Provide the [X, Y] coordinate of the cell's center where the given text is located.  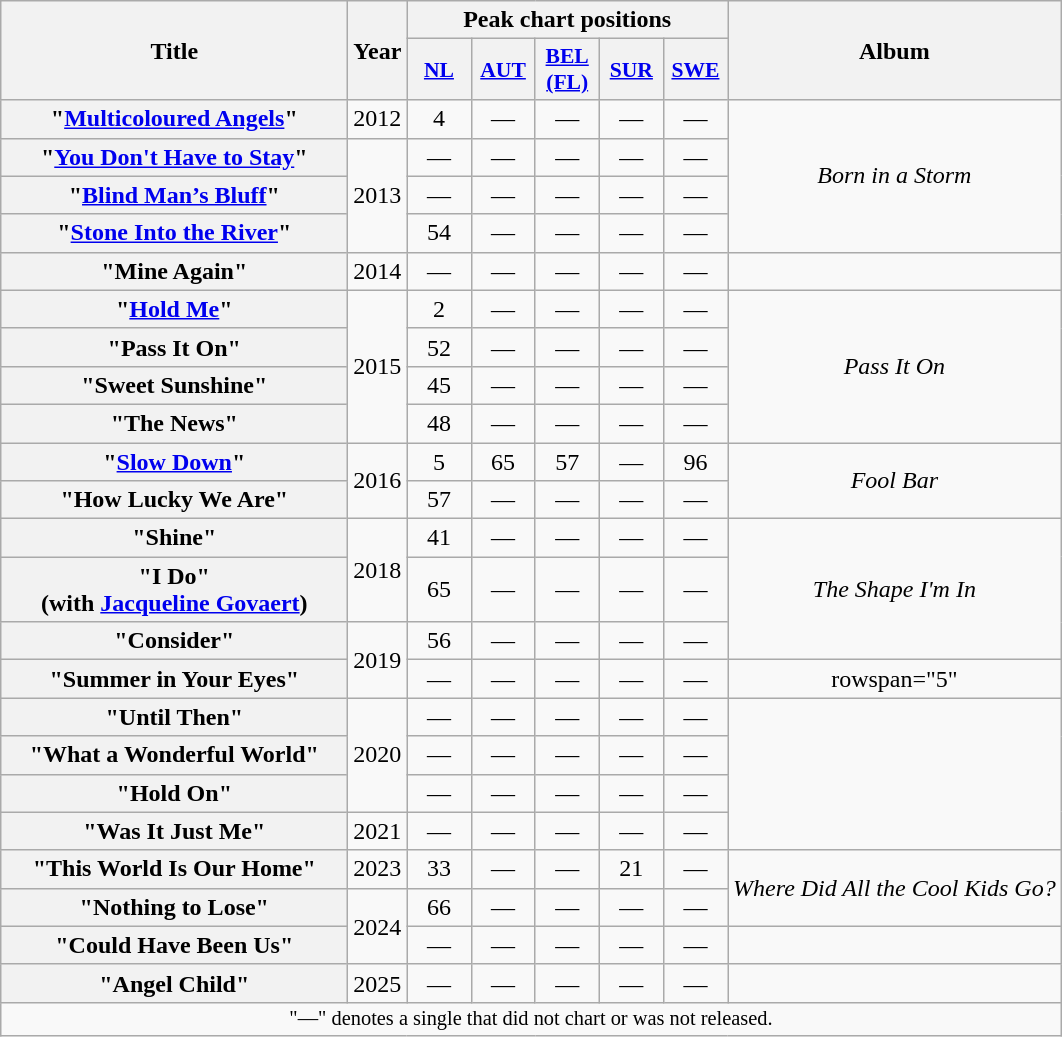
2016 [378, 480]
rowspan="5" [895, 679]
"Nothing to Lose" [174, 907]
Peak chart positions [568, 20]
"—" denotes a single that did not chart or was not released. [531, 1019]
"How Lucky We Are" [174, 500]
Album [895, 50]
2015 [378, 366]
2014 [378, 271]
2021 [378, 831]
33 [439, 869]
"Sweet Sunshine" [174, 385]
2023 [378, 869]
"Until Then" [174, 717]
Pass It On [895, 366]
SWE [695, 70]
"Could Have Been Us" [174, 945]
"Blind Man’s Bluff" [174, 195]
48 [439, 423]
"Summer in Your Eyes" [174, 679]
"You Don't Have to Stay" [174, 157]
"What a Wonderful World" [174, 755]
AUT [503, 70]
66 [439, 907]
2018 [378, 570]
NL [439, 70]
"Pass It On" [174, 347]
BEL (FL) [567, 70]
"Shine" [174, 538]
2020 [378, 755]
"Stone Into the River" [174, 233]
2024 [378, 926]
"Mine Again" [174, 271]
2019 [378, 660]
"I Do"(with Jacqueline Govaert) [174, 590]
"Consider" [174, 641]
54 [439, 233]
2012 [378, 119]
"Angel Child" [174, 983]
The Shape I'm In [895, 590]
"Slow Down" [174, 461]
45 [439, 385]
Year [378, 50]
SUR [631, 70]
"Multicoloured Angels" [174, 119]
21 [631, 869]
Where Did All the Cool Kids Go? [895, 888]
5 [439, 461]
"Was It Just Me" [174, 831]
52 [439, 347]
96 [695, 461]
"This World Is Our Home" [174, 869]
56 [439, 641]
"Hold Me" [174, 309]
Fool Bar [895, 480]
"The News" [174, 423]
Title [174, 50]
Born in a Storm [895, 176]
2 [439, 309]
"Hold On" [174, 793]
4 [439, 119]
2013 [378, 195]
41 [439, 538]
2025 [378, 983]
